Output the [X, Y] coordinate of the center of the cell containing the given text.  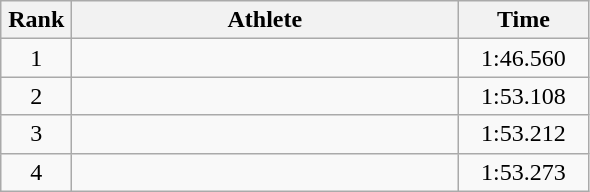
1:53.108 [524, 96]
Rank [36, 20]
1 [36, 58]
1:53.273 [524, 172]
4 [36, 172]
1:53.212 [524, 134]
2 [36, 96]
1:46.560 [524, 58]
3 [36, 134]
Athlete [265, 20]
Time [524, 20]
